Determine the [X, Y] coordinate at the center of the cell enclosing the given text.  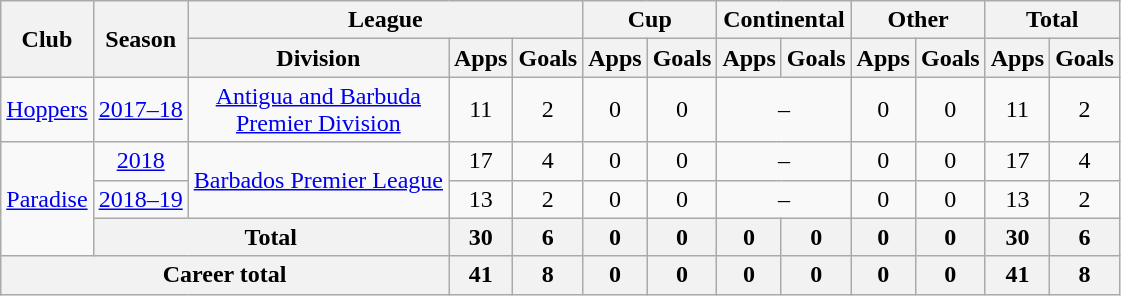
Continental [784, 20]
Antigua and BarbudaPremier Division [318, 110]
2017–18 [140, 110]
Cup [650, 20]
Division [318, 58]
Career total [225, 275]
Season [140, 39]
Club [47, 39]
2018–19 [140, 199]
Hoppers [47, 110]
Paradise [47, 199]
League [385, 20]
2018 [140, 161]
Other [918, 20]
Barbados Premier League [318, 180]
